Return the [X, Y] coordinate for the center point of the cell that contains the specified text.  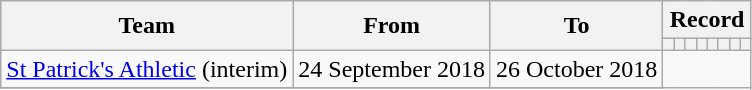
St Patrick's Athletic (interim) [147, 69]
Team [147, 26]
24 September 2018 [392, 69]
26 October 2018 [576, 69]
To [576, 26]
From [392, 26]
Record [707, 20]
